Find where the given text appears and provide that cell's center as (x, y) coordinate. 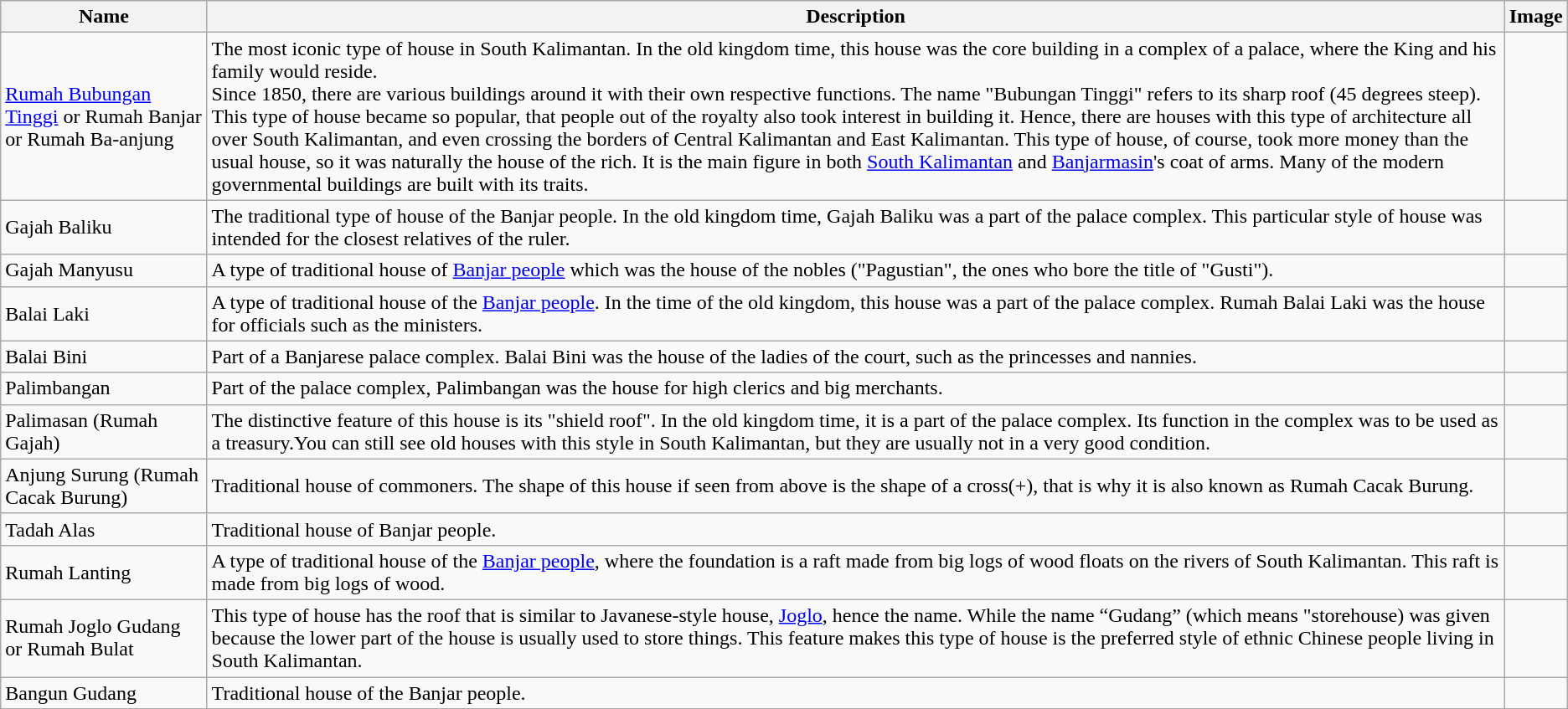
Bangun Gudang (104, 692)
Traditional house of Banjar people. (856, 529)
Rumah Joglo Gudang or Rumah Bulat (104, 638)
Rumah Lanting (104, 573)
Gajah Baliku (104, 228)
Palimasan (Rumah Gajah) (104, 432)
Palimbangan (104, 388)
Name (104, 17)
Gajah Manyusu (104, 270)
Rumah Bubungan Tinggi or Rumah Banjar or Rumah Ba-anjung (104, 116)
Part of a Banjarese palace complex. Balai Bini was the house of the ladies of the court, such as the princesses and nannies. (856, 357)
Balai Bini (104, 357)
A type of traditional house of Banjar people which was the house of the nobles ("Pagustian", the ones who bore the title of "Gusti"). (856, 270)
Balai Laki (104, 313)
Anjung Surung (Rumah Cacak Burung) (104, 486)
Tadah Alas (104, 529)
Part of the palace complex, Palimbangan was the house for high clerics and big merchants. (856, 388)
Description (856, 17)
Image (1536, 17)
Traditional house of the Banjar people. (856, 692)
